Return [x, y] of the center of cell containing provided text 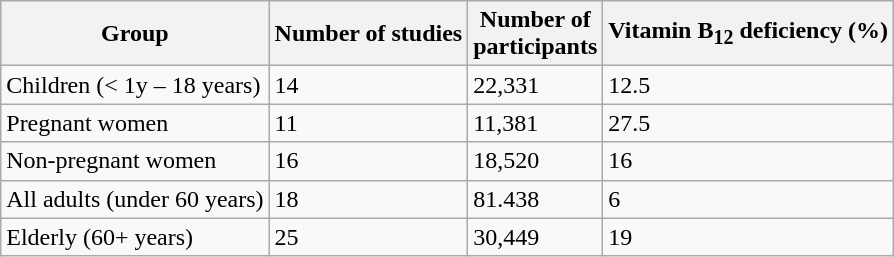
Vitamin B12 deficiency (%) [748, 34]
Elderly (60+ years) [135, 237]
11,381 [536, 123]
30,449 [536, 237]
22,331 [536, 85]
11 [368, 123]
19 [748, 237]
12.5 [748, 85]
18 [368, 199]
6 [748, 199]
Children (< 1y – 18 years) [135, 85]
All adults (under 60 years) [135, 199]
Number ofparticipants [536, 34]
Non-pregnant women [135, 161]
25 [368, 237]
Pregnant women [135, 123]
Number of studies [368, 34]
14 [368, 85]
81.438 [536, 199]
Group [135, 34]
27.5 [748, 123]
18,520 [536, 161]
